Find where the given text appears and provide that cell's center as [x, y] coordinate. 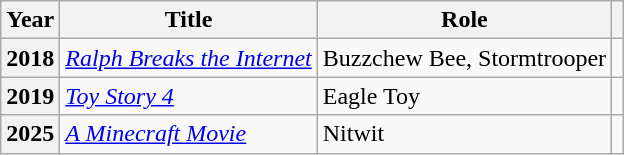
Eagle Toy [464, 96]
A Minecraft Movie [188, 134]
Nitwit [464, 134]
Buzzchew Bee, Stormtrooper [464, 58]
Toy Story 4 [188, 96]
Year [30, 20]
Ralph Breaks the Internet [188, 58]
2025 [30, 134]
Title [188, 20]
2019 [30, 96]
2018 [30, 58]
Role [464, 20]
